Return the (x, y) coordinate for the center point of the cell that contains the specified text.  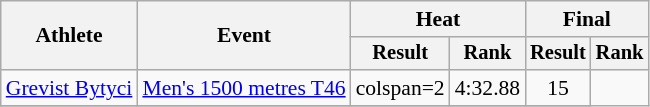
Men's 1500 metres T46 (244, 88)
Event (244, 36)
4:32.88 (488, 88)
Grevist Bytyci (70, 88)
Heat (438, 19)
Final (586, 19)
Athlete (70, 36)
colspan=2 (400, 88)
15 (558, 88)
